Determine the (X, Y) coordinate at the center of the cell enclosing the given text.  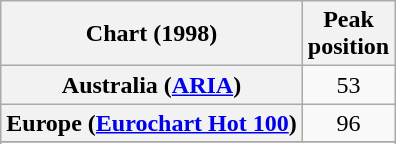
96 (348, 123)
53 (348, 85)
Europe (Eurochart Hot 100) (152, 123)
Peakposition (348, 34)
Chart (1998) (152, 34)
Australia (ARIA) (152, 85)
